Output the [x, y] coordinate of the center of the cell containing the given text.  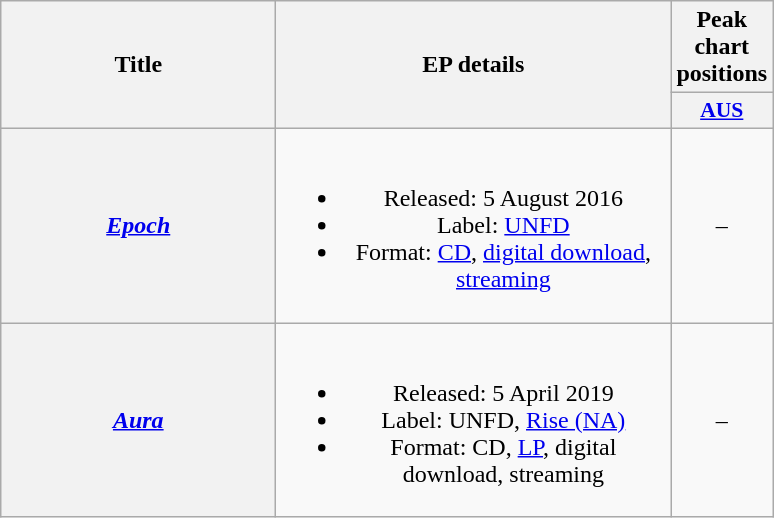
Aura [138, 419]
Released: 5 April 2019Label: UNFD, Rise (NA)Format: CD, LP, digital download, streaming [474, 419]
AUS [722, 111]
EP details [474, 65]
Peak chart positions [722, 47]
Released: 5 August 2016Label: UNFDFormat: CD, digital download, streaming [474, 225]
Title [138, 65]
Epoch [138, 225]
